Pinpoint the cell where the given text exists, returning its [x, y] midpoint coordinate. 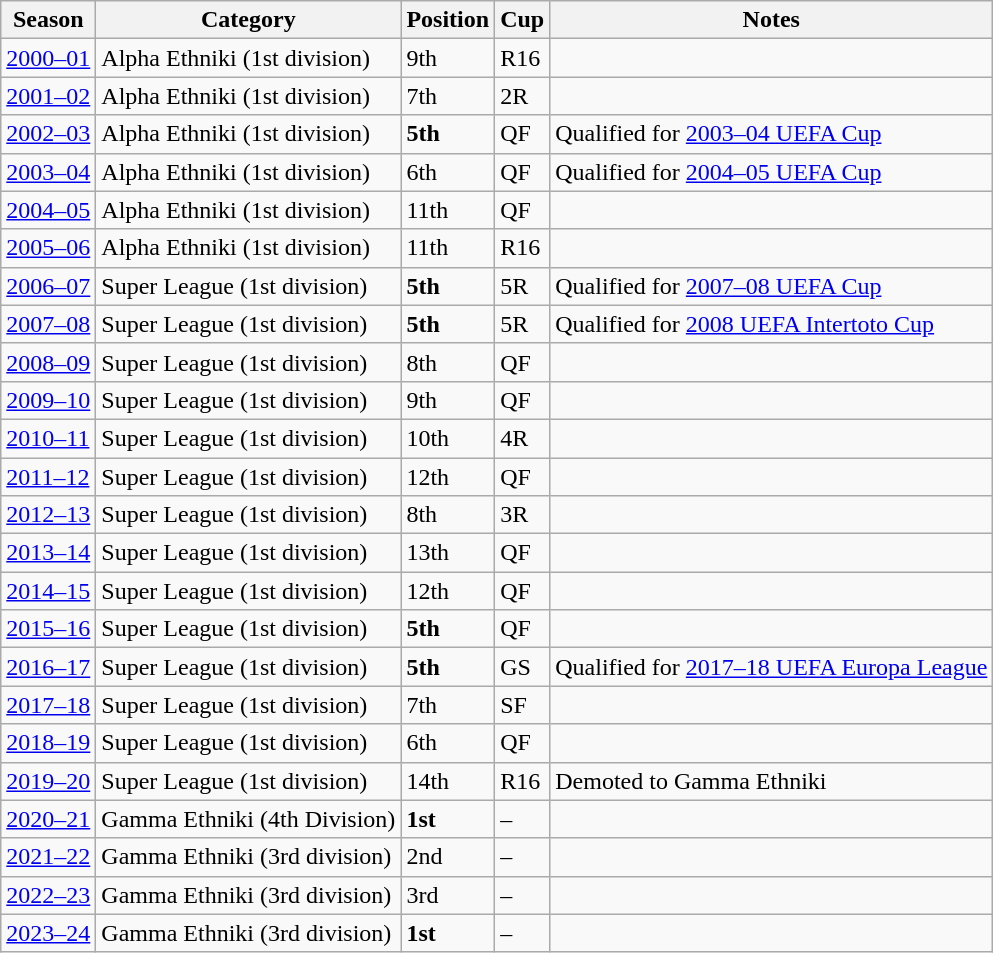
Position [448, 20]
Category [248, 20]
3R [522, 515]
2013–14 [48, 553]
10th [448, 438]
2000–01 [48, 58]
2005–06 [48, 248]
Qualified for 2017–18 UEFA Europa League [772, 667]
Demoted to Gamma Ethniki [772, 781]
2007–08 [48, 324]
2002–03 [48, 134]
Qualified for 2007–08 UEFA Cup [772, 286]
13th [448, 553]
2011–12 [48, 477]
2009–10 [48, 400]
2016–17 [48, 667]
2020–21 [48, 819]
Season [48, 20]
2nd [448, 857]
14th [448, 781]
3rd [448, 895]
2R [522, 96]
Notes [772, 20]
2008–09 [48, 362]
Cup [522, 20]
Qualified for 2003–04 UEFA Cup [772, 134]
2001–02 [48, 96]
2018–19 [48, 743]
2004–05 [48, 210]
Qualified for 2008 UEFA Intertoto Cup [772, 324]
2003–04 [48, 172]
2022–23 [48, 895]
2019–20 [48, 781]
2006–07 [48, 286]
2010–11 [48, 438]
2014–15 [48, 591]
2012–13 [48, 515]
SF [522, 705]
4R [522, 438]
2023–24 [48, 933]
2017–18 [48, 705]
2015–16 [48, 629]
Gamma Ethniki (4th Division) [248, 819]
GS [522, 667]
2021–22 [48, 857]
Qualified for 2004–05 UEFA Cup [772, 172]
